Detect which cell encompasses the target text, then output its [x, y] center coordinate. 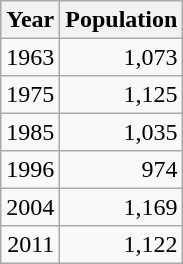
974 [122, 170]
2004 [30, 206]
1975 [30, 94]
1,125 [122, 94]
1985 [30, 132]
1,122 [122, 244]
Year [30, 20]
1,035 [122, 132]
1,169 [122, 206]
2011 [30, 244]
1996 [30, 170]
1963 [30, 56]
1,073 [122, 56]
Population [122, 20]
